Find where the given text appears and provide that cell's center as [X, Y] coordinate. 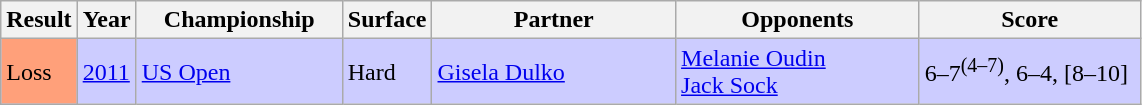
Result [39, 20]
US Open [239, 72]
Score [1030, 20]
Hard [387, 72]
Loss [39, 72]
Gisela Dulko [554, 72]
Partner [554, 20]
Championship [239, 20]
Melanie Oudin Jack Sock [798, 72]
Surface [387, 20]
Year [106, 20]
6–7(4–7), 6–4, [8–10] [1030, 72]
2011 [106, 72]
Opponents [798, 20]
